Search for the cell housing the specified text and yield its [x, y] center coordinate. 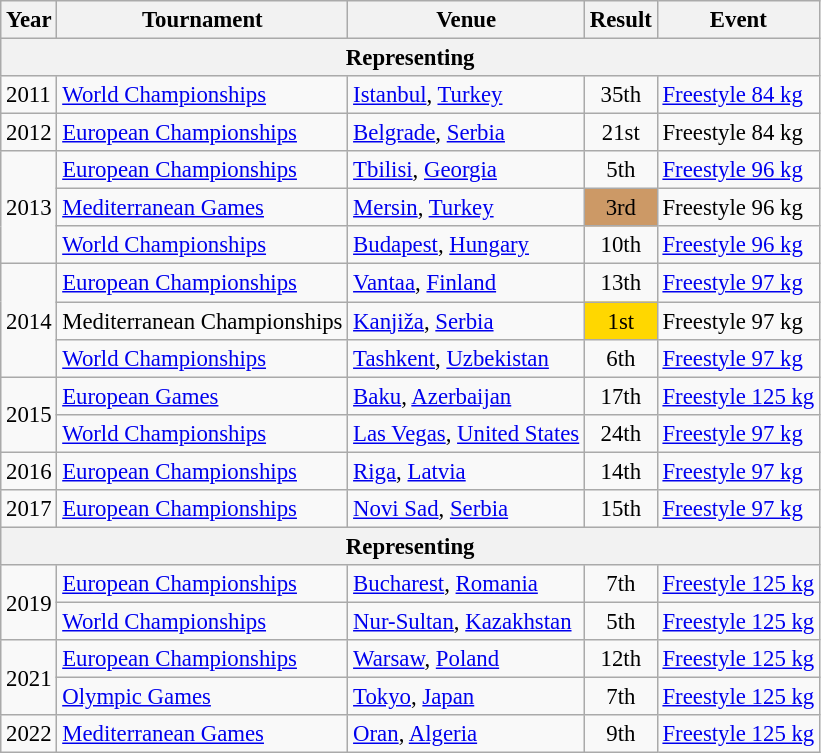
12th [622, 659]
2012 [29, 133]
Riga, Latvia [466, 471]
Las Vegas, United States [466, 433]
Vantaa, Finland [466, 283]
Tbilisi, Georgia [466, 170]
35th [622, 95]
Olympic Games [202, 697]
2021 [29, 678]
2019 [29, 602]
Baku, Azerbaijan [466, 396]
17th [622, 396]
Bucharest, Romania [466, 584]
3rd [622, 208]
Result [622, 20]
2014 [29, 320]
2017 [29, 509]
2016 [29, 471]
15th [622, 509]
Mediterranean Championships [202, 321]
Venue [466, 20]
9th [622, 734]
10th [622, 245]
Istanbul, Turkey [466, 95]
2013 [29, 208]
24th [622, 433]
Mersin, Turkey [466, 208]
Event [738, 20]
Novi Sad, Serbia [466, 509]
14th [622, 471]
Belgrade, Serbia [466, 133]
Nur-Sultan, Kazakhstan [466, 621]
6th [622, 358]
Kanjiža, Serbia [466, 321]
Tashkent, Uzbekistan [466, 358]
2015 [29, 414]
Year [29, 20]
2022 [29, 734]
European Games [202, 396]
21st [622, 133]
Warsaw, Poland [466, 659]
Tokyo, Japan [466, 697]
Tournament [202, 20]
Budapest, Hungary [466, 245]
13th [622, 283]
1st [622, 321]
Oran, Algeria [466, 734]
2011 [29, 95]
